Identify which cell holds the provided text, then report its (x, y) central coordinate. 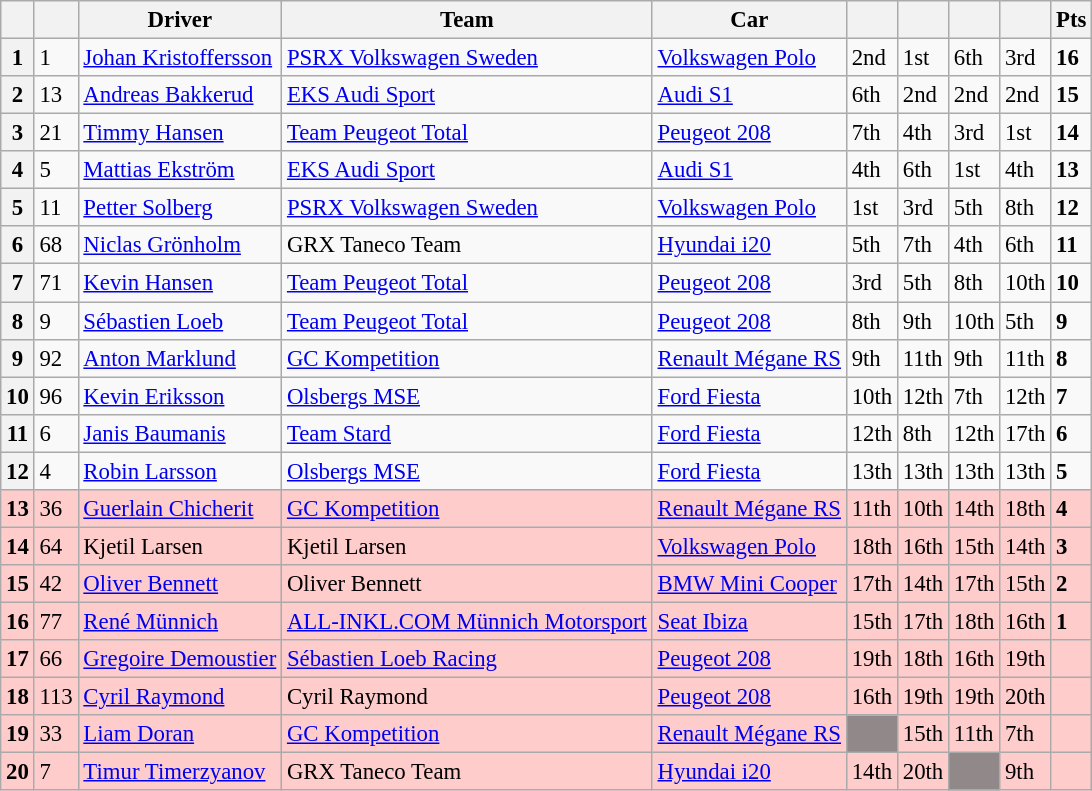
36 (56, 509)
Driver (180, 20)
17 (18, 659)
Kevin Hansen (180, 283)
64 (56, 546)
BMW Mini Cooper (749, 584)
Timmy Hansen (180, 133)
Seat Ibiza (749, 621)
Team (468, 20)
Sébastien Loeb Racing (468, 659)
Car (749, 20)
33 (56, 734)
Anton Marklund (180, 358)
66 (56, 659)
20 (18, 772)
Janis Baumanis (180, 433)
92 (56, 358)
Gregoire Demoustier (180, 659)
Liam Doran (180, 734)
77 (56, 621)
Kevin Eriksson (180, 396)
18 (18, 697)
Petter Solberg (180, 208)
ALL-INKL.COM Münnich Motorsport (468, 621)
Guerlain Chicherit (180, 509)
21 (56, 133)
68 (56, 245)
René Münnich (180, 621)
19 (18, 734)
Niclas Grönholm (180, 245)
96 (56, 396)
71 (56, 283)
113 (56, 697)
Timur Timerzyanov (180, 772)
Sébastien Loeb (180, 321)
Team Stard (468, 433)
Johan Kristoffersson (180, 58)
42 (56, 584)
Pts (1072, 20)
Robin Larsson (180, 471)
Andreas Bakkerud (180, 95)
Mattias Ekström (180, 170)
